Provide the [X, Y] coordinate of the cell's center where the given text is located.  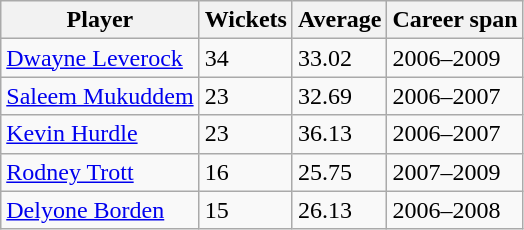
2006–2008 [455, 210]
2007–2009 [455, 172]
26.13 [340, 210]
34 [246, 58]
36.13 [340, 134]
Delyone Borden [100, 210]
Player [100, 20]
Average [340, 20]
Dwayne Leverock [100, 58]
Rodney Trott [100, 172]
Career span [455, 20]
32.69 [340, 96]
2006–2009 [455, 58]
15 [246, 210]
Kevin Hurdle [100, 134]
25.75 [340, 172]
Wickets [246, 20]
33.02 [340, 58]
16 [246, 172]
Saleem Mukuddem [100, 96]
